Provide the (x, y) coordinate of the cell's center where the given text is located.  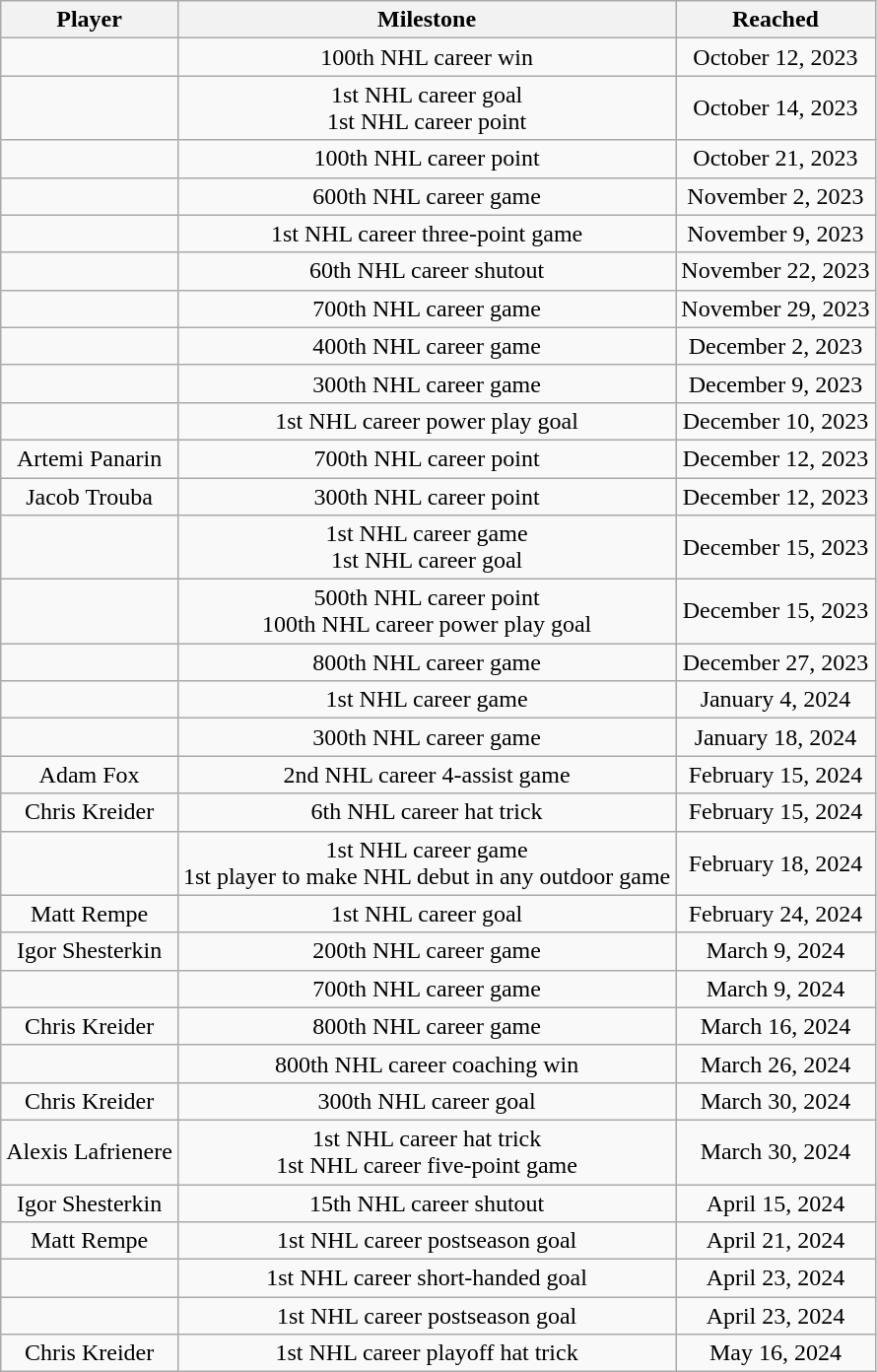
1st NHL career game1st NHL career goal (426, 548)
February 24, 2024 (776, 914)
1st NHL career goal1st NHL career point (426, 108)
April 21, 2024 (776, 1241)
Alexis Lafrienere (90, 1151)
October 14, 2023 (776, 108)
Player (90, 20)
Adam Fox (90, 775)
November 22, 2023 (776, 271)
2nd NHL career 4-assist game (426, 775)
December 9, 2023 (776, 383)
Milestone (426, 20)
May 16, 2024 (776, 1353)
60th NHL career shutout (426, 271)
1st NHL career goal (426, 914)
1st NHL career playoff hat trick (426, 1353)
1st NHL career three-point game (426, 234)
March 26, 2024 (776, 1063)
800th NHL career coaching win (426, 1063)
15th NHL career shutout (426, 1203)
6th NHL career hat trick (426, 812)
700th NHL career point (426, 458)
Reached (776, 20)
300th NHL career goal (426, 1101)
January 18, 2024 (776, 737)
Artemi Panarin (90, 458)
100th NHL career point (426, 159)
1st NHL career short-handed goal (426, 1278)
December 10, 2023 (776, 421)
100th NHL career win (426, 57)
200th NHL career game (426, 951)
October 12, 2023 (776, 57)
1st NHL career game1st player to make NHL debut in any outdoor game (426, 863)
October 21, 2023 (776, 159)
November 2, 2023 (776, 196)
December 2, 2023 (776, 346)
March 16, 2024 (776, 1026)
December 27, 2023 (776, 662)
Jacob Trouba (90, 496)
1st NHL career power play goal (426, 421)
January 4, 2024 (776, 700)
1st NHL career hat trick1st NHL career five-point game (426, 1151)
600th NHL career game (426, 196)
February 18, 2024 (776, 863)
November 9, 2023 (776, 234)
500th NHL career point100th NHL career power play goal (426, 611)
April 15, 2024 (776, 1203)
November 29, 2023 (776, 309)
1st NHL career game (426, 700)
300th NHL career point (426, 496)
400th NHL career game (426, 346)
